Detect which cell encompasses the target text, then output its [X, Y] center coordinate. 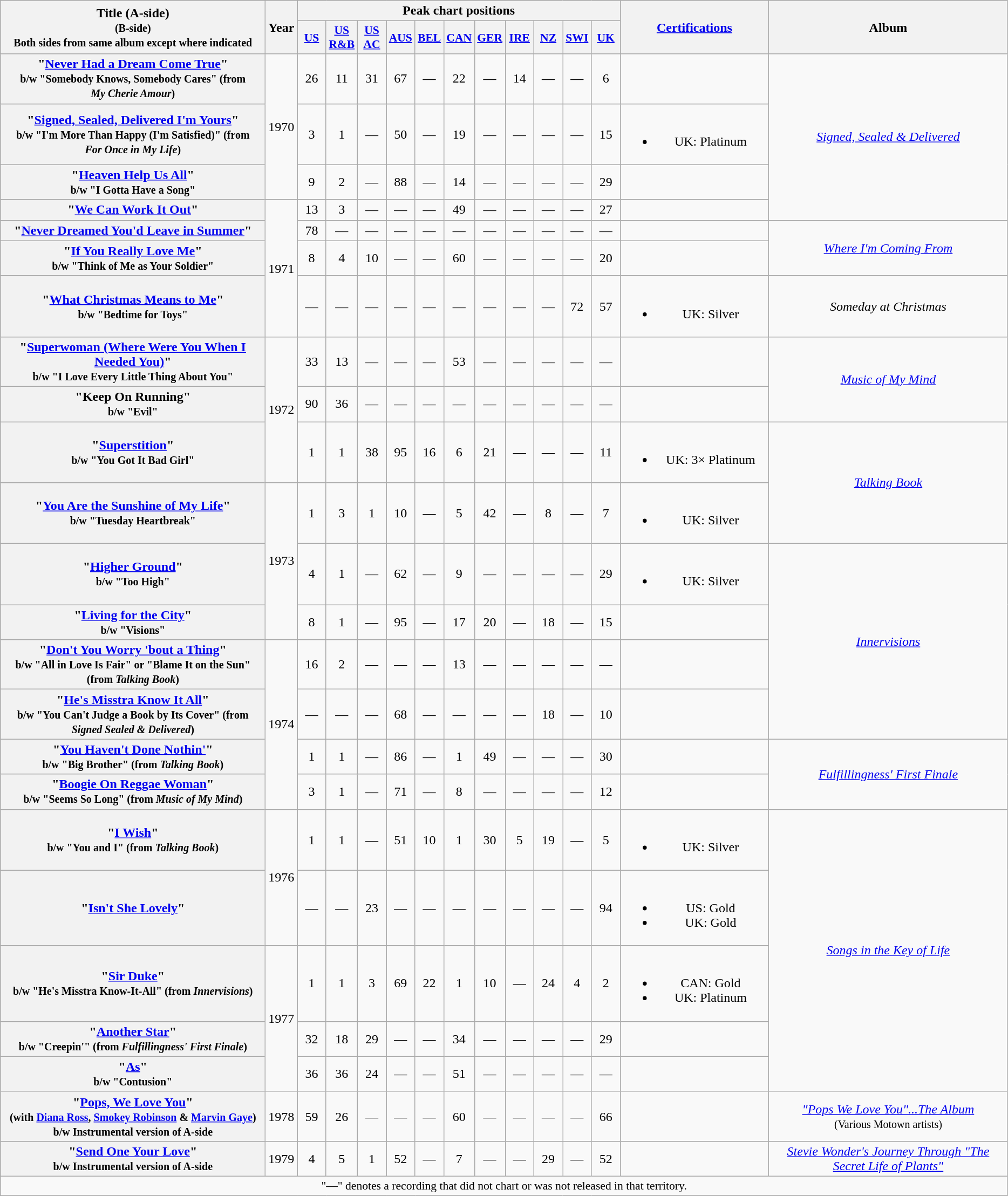
UK: Platinum [694, 134]
78 [312, 230]
1973 [282, 561]
1974 [282, 725]
1978 [282, 1116]
"Boogie On Reggae Woman"b/w "Seems So Long" (from Music of My Mind) [133, 792]
Certifications [694, 27]
Someday at Christmas [888, 306]
"Higher Ground"b/w "Too High" [133, 574]
1979 [282, 1159]
"If You Really Love Me"b/w "Think of Me as Your Soldier" [133, 258]
Title (A-side)(B-side)Both sides from same album except where indicated [133, 27]
1971 [282, 268]
"He's Misstra Know It All"b/w "You Can't Judge a Book by Its Cover" (fromSigned Sealed & Delivered) [133, 714]
"Send One Your Love"b/w Instrumental version of A-side [133, 1159]
"Never Dreamed You'd Leave in Summer" [133, 230]
"Living for the City"b/w "Visions" [133, 623]
68 [400, 714]
"I Wish"b/w "You and I" (from Talking Book) [133, 839]
33 [312, 361]
1972 [282, 409]
"Keep On Running"b/w "Evil" [133, 404]
"Another Star"b/w "Creepin'" (from Fulfillingness' First Finale) [133, 1039]
USR&B [342, 38]
UK [605, 38]
IRE [519, 38]
NZ [548, 38]
UK: 3× Platinum [694, 452]
CAN [459, 38]
BEL [430, 38]
94 [605, 908]
Album [888, 27]
SWI [577, 38]
Stevie Wonder's Journey Through "The Secret Life of Plants" [888, 1159]
62 [400, 574]
Talking Book [888, 483]
"Superstition"b/w "You Got It Bad Girl" [133, 452]
59 [312, 1116]
Music of My Mind [888, 379]
"As"b/w "Contusion" [133, 1074]
Fulfillingness' First Finale [888, 774]
72 [577, 306]
66 [605, 1116]
"Heaven Help Us All"b/w "I Gotta Have a Song" [133, 182]
50 [400, 134]
21 [490, 452]
Innervisions [888, 641]
90 [312, 404]
AUS [400, 38]
US: GoldUK: Gold [694, 908]
71 [400, 792]
Where I'm Coming From [888, 248]
32 [312, 1039]
31 [371, 79]
1977 [282, 1019]
Songs in the Key of Life [888, 951]
42 [490, 514]
"Superwoman (Where Were You When I Needed You)"b/w "I Love Every Little Thing About You" [133, 361]
"Don't You Worry 'bout a Thing"b/w "All in Love Is Fair" or "Blame It on the Sun" (from Talking Book) [133, 665]
38 [371, 452]
88 [400, 182]
Peak chart positions [459, 11]
"Isn't She Lovely" [133, 908]
Signed, Sealed & Delivered [888, 137]
53 [459, 361]
US [312, 38]
GER [490, 38]
"You Haven't Done Nothin'"b/w "Big Brother" (from Talking Book) [133, 756]
"Pops, We Love You" (with Diana Ross, Smokey Robinson & Marvin Gaye)b/w Instrumental version of A-side [133, 1116]
"What Christmas Means to Me"b/w "Bedtime for Toys" [133, 306]
"Pops We Love You"...The Album(Various Motown artists) [888, 1116]
"Sir Duke"b/w "He's Misstra Know-It-All" (from Innervisions) [133, 983]
"We Can Work It Out" [133, 210]
57 [605, 306]
USAC [371, 38]
CAN: GoldUK: Platinum [694, 983]
69 [400, 983]
1970 [282, 127]
34 [459, 1039]
17 [459, 623]
"Never Had a Dream Come True"b/w "Somebody Knows, Somebody Cares" (fromMy Cherie Amour) [133, 79]
23 [371, 908]
"—" denotes a recording that did not chart or was not released in that territory. [504, 1186]
67 [400, 79]
27 [605, 210]
"You Are the Sunshine of My Life"b/w "Tuesday Heartbreak" [133, 514]
Year [282, 27]
1976 [282, 877]
"Signed, Sealed, Delivered I'm Yours"b/w "I'm More Than Happy (I'm Satisfied)" (fromFor Once in My Life) [133, 134]
86 [400, 756]
12 [605, 792]
